Return the (x, y) coordinate for the center point of the cell that contains the specified text.  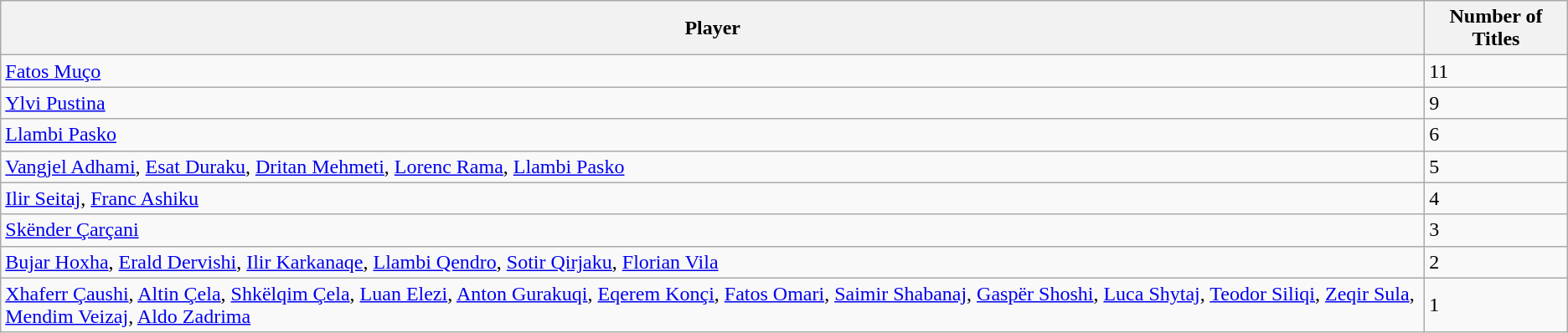
5 (1496, 166)
Number of Titles (1496, 28)
Player (713, 28)
1 (1496, 305)
2 (1496, 262)
6 (1496, 135)
Ilir Seitaj, Franc Ashiku (713, 198)
Fatos Muço (713, 71)
Skënder Çarçani (713, 230)
Llambi Pasko (713, 135)
4 (1496, 198)
Bujar Hoxha, Erald Dervishi, Ilir Karkanaqe, Llambi Qendro, Sotir Qirjaku, Florian Vila (713, 262)
11 (1496, 71)
Vangjel Adhami, Esat Duraku, Dritan Mehmeti, Lorenc Rama, Llambi Pasko (713, 166)
9 (1496, 103)
3 (1496, 230)
Ylvi Pustina (713, 103)
